Pinpoint the cell where the given text exists, returning its [X, Y] midpoint coordinate. 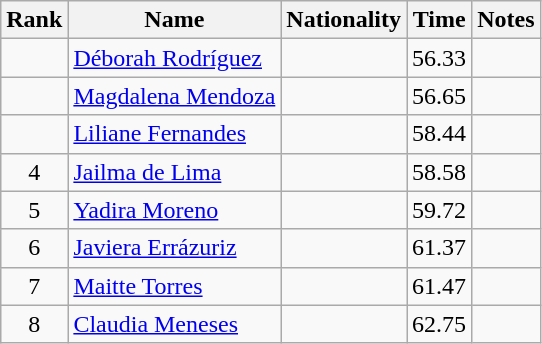
58.58 [440, 172]
Nationality [344, 20]
4 [34, 172]
Notes [506, 20]
Magdalena Mendoza [174, 96]
6 [34, 248]
Jailma de Lima [174, 172]
5 [34, 210]
Maitte Torres [174, 286]
Rank [34, 20]
Name [174, 20]
56.33 [440, 58]
Claudia Meneses [174, 324]
Déborah Rodríguez [174, 58]
Yadira Moreno [174, 210]
Time [440, 20]
61.37 [440, 248]
61.47 [440, 286]
7 [34, 286]
56.65 [440, 96]
62.75 [440, 324]
Liliane Fernandes [174, 134]
8 [34, 324]
58.44 [440, 134]
59.72 [440, 210]
Javiera Errázuriz [174, 248]
